Return [X, Y] of the center of cell containing provided text 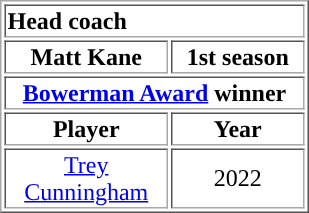
Player [86, 128]
Matt Kane [86, 56]
1st season [238, 56]
Bowerman Award winner [154, 92]
2022 [238, 178]
Year [238, 128]
Head coach [154, 20]
Trey Cunningham [86, 178]
